Provide the (X, Y) coordinate of the cell's center where the given text is located.  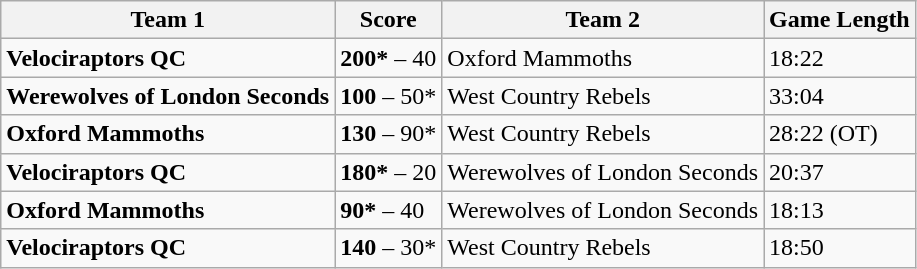
130 – 90* (388, 134)
18:50 (840, 248)
Team 1 (168, 20)
18:22 (840, 58)
Team 2 (603, 20)
33:04 (840, 96)
100 – 50* (388, 96)
140 – 30* (388, 248)
20:37 (840, 172)
180* – 20 (388, 172)
Score (388, 20)
200* – 40 (388, 58)
28:22 (OT) (840, 134)
18:13 (840, 210)
90* – 40 (388, 210)
Game Length (840, 20)
